Extract the [X, Y] coordinate from the center of the cell holding the provided text.  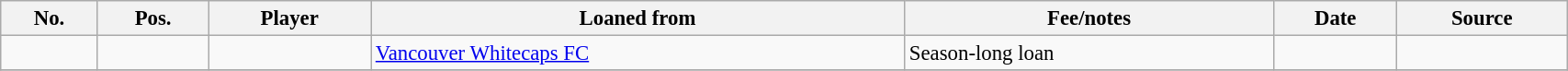
No. [50, 18]
Player [290, 18]
Date [1336, 18]
Season-long loan [1089, 53]
Vancouver Whitecaps FC [637, 53]
Fee/notes [1089, 18]
Pos. [152, 18]
Loaned from [637, 18]
Source [1483, 18]
